Output the (X, Y) coordinate of the center of the cell containing the given text.  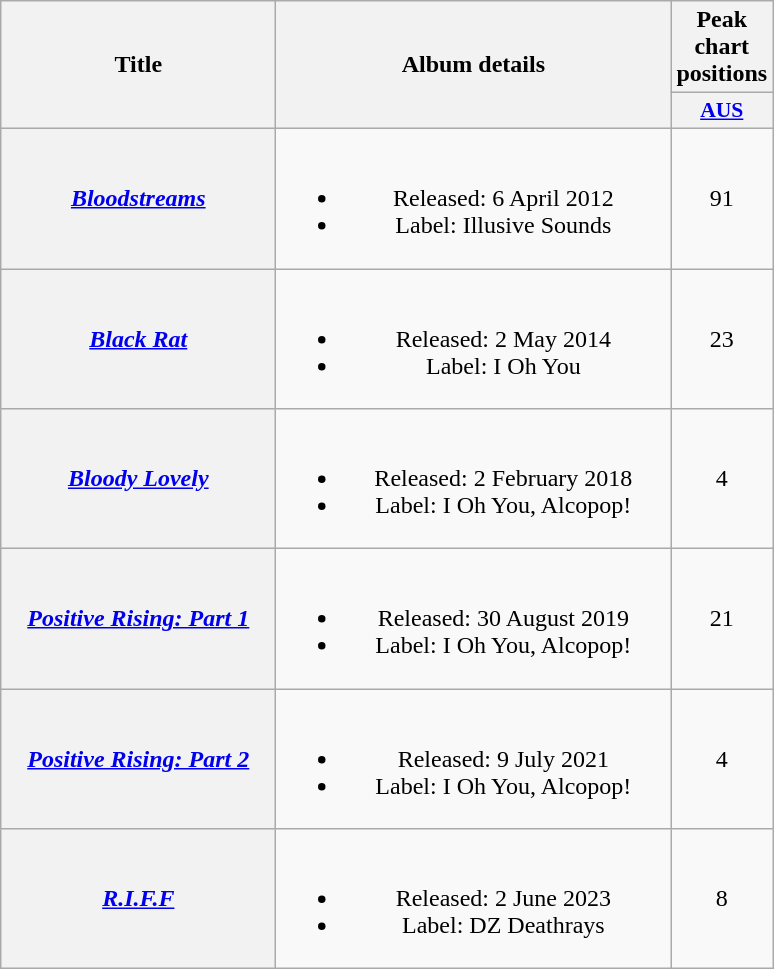
23 (722, 338)
Positive Rising: Part 2 (138, 759)
AUS (722, 111)
8 (722, 899)
Released: 9 July 2021Label: I Oh You, Alcopop! (474, 759)
Bloodstreams (138, 198)
Released: 2 May 2014Label: I Oh You (474, 338)
Released: 30 August 2019Label: I Oh You, Alcopop! (474, 619)
Bloody Lovely (138, 479)
Title (138, 65)
Peak chart positions (722, 47)
Released: 2 June 2023Label: DZ Deathrays (474, 899)
Released: 2 February 2018Label: I Oh You, Alcopop! (474, 479)
Album details (474, 65)
Black Rat (138, 338)
R.I.F.F (138, 899)
91 (722, 198)
21 (722, 619)
Positive Rising: Part 1 (138, 619)
Released: 6 April 2012Label: Illusive Sounds (474, 198)
